Locate the cell with the specified text and output its [x, y] center coordinate. 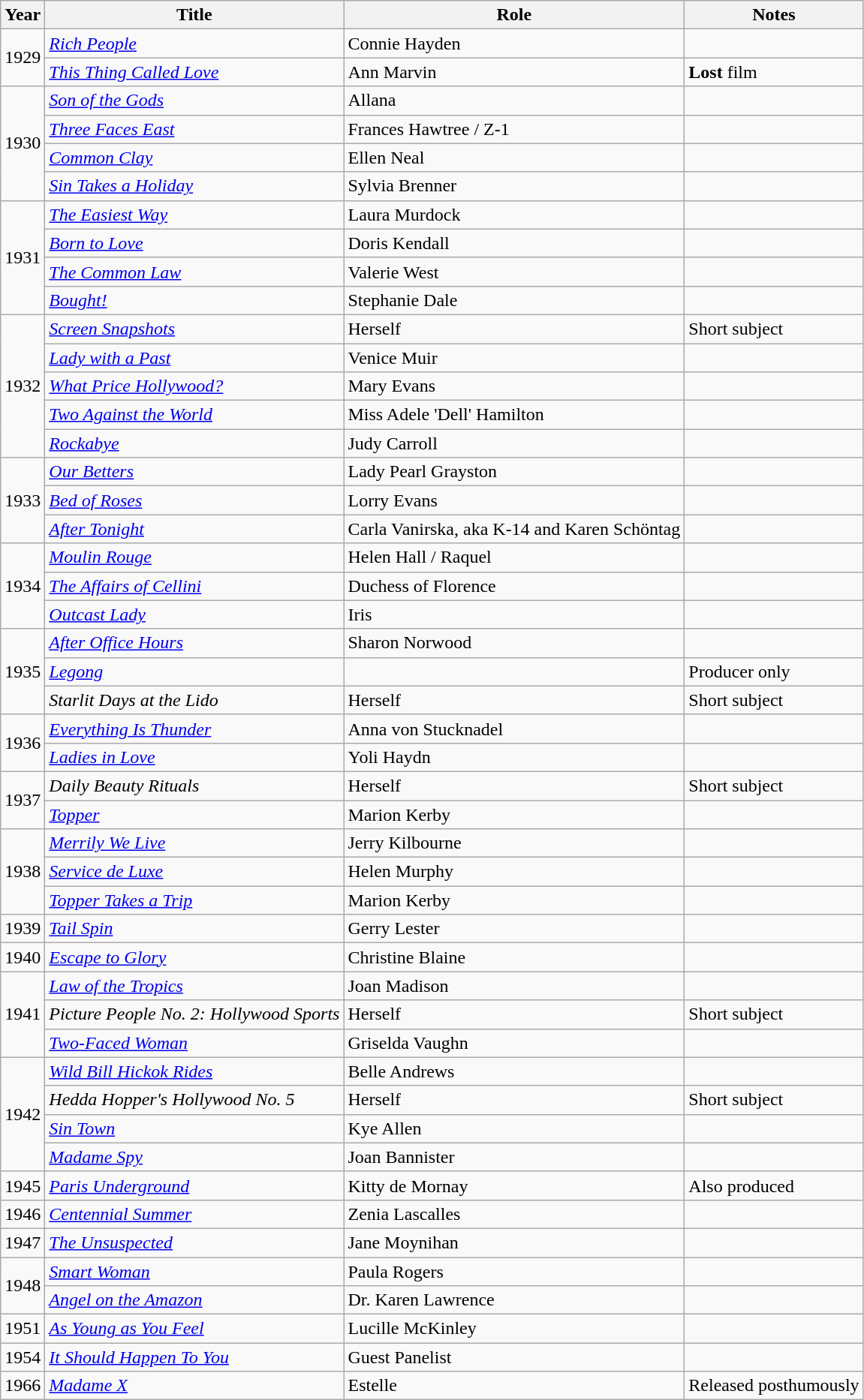
1946 [23, 1214]
The Easiest Way [194, 215]
Law of the Tropics [194, 986]
What Price Hollywood? [194, 386]
Anna von Stucknadel [514, 729]
Connie Hayden [514, 44]
Service de Luxe [194, 872]
1939 [23, 929]
Lost film [774, 72]
Son of the Gods [194, 101]
Role [514, 15]
Outcast Lady [194, 614]
After Tonight [194, 529]
1945 [23, 1185]
Bed of Roses [194, 500]
Joan Madison [514, 986]
Sin Takes a Holiday [194, 186]
Jerry Kilbourne [514, 843]
Sylvia Brenner [514, 186]
Zenia Lascalles [514, 1214]
Sharon Norwood [514, 643]
Venice Muir [514, 358]
Bought! [194, 300]
1937 [23, 800]
1966 [23, 1386]
1935 [23, 671]
Allana [514, 101]
The Common Law [194, 272]
Ann Marvin [514, 72]
1947 [23, 1242]
Lady Pearl Grayston [514, 472]
Topper [194, 814]
Legong [194, 671]
Kye Allen [514, 1128]
Yoli Haydn [514, 757]
Lady with a Past [194, 358]
Mary Evans [514, 386]
Moulin Rouge [194, 557]
This Thing Called Love [194, 72]
Merrily We Live [194, 843]
Estelle [514, 1386]
Helen Hall / Raquel [514, 557]
Wild Bill Hickok Rides [194, 1071]
Duchess of Florence [514, 586]
Daily Beauty Rituals [194, 786]
Ellen Neal [514, 158]
Miss Adele 'Dell' Hamilton [514, 415]
It Should Happen To You [194, 1357]
Ladies in Love [194, 757]
Released posthumously [774, 1386]
Centennial Summer [194, 1214]
Picture People No. 2: Hollywood Sports [194, 1014]
Rockabye [194, 443]
1936 [23, 743]
As Young as You Feel [194, 1329]
Title [194, 15]
Hedda Hopper's Hollywood No. 5 [194, 1100]
1938 [23, 872]
Laura Murdock [514, 215]
Jane Moynihan [514, 1242]
1954 [23, 1357]
Paula Rogers [514, 1272]
1934 [23, 586]
1942 [23, 1114]
Smart Woman [194, 1272]
Notes [774, 15]
Two-Faced Woman [194, 1043]
Three Faces East [194, 129]
Judy Carroll [514, 443]
1951 [23, 1329]
Madame X [194, 1386]
Also produced [774, 1185]
Christine Blaine [514, 957]
Joan Bannister [514, 1157]
Guest Panelist [514, 1357]
Madame Spy [194, 1157]
Common Clay [194, 158]
1940 [23, 957]
The Unsuspected [194, 1242]
1948 [23, 1286]
Our Betters [194, 472]
Gerry Lester [514, 929]
The Affairs of Cellini [194, 586]
Dr. Karen Lawrence [514, 1300]
After Office Hours [194, 643]
Doris Kendall [514, 243]
Year [23, 15]
1941 [23, 1014]
1932 [23, 386]
Starlit Days at the Lido [194, 700]
1931 [23, 257]
Lucille McKinley [514, 1329]
Kitty de Mornay [514, 1185]
Stephanie Dale [514, 300]
Griselda Vaughn [514, 1043]
Angel on the Amazon [194, 1300]
1933 [23, 500]
1929 [23, 58]
Two Against the World [194, 415]
Helen Murphy [514, 872]
Valerie West [514, 272]
Sin Town [194, 1128]
Paris Underground [194, 1185]
1930 [23, 143]
Lorry Evans [514, 500]
Screen Snapshots [194, 329]
Born to Love [194, 243]
Iris [514, 614]
Producer only [774, 671]
Belle Andrews [514, 1071]
Escape to Glory [194, 957]
Frances Hawtree / Z-1 [514, 129]
Tail Spin [194, 929]
Topper Takes a Trip [194, 900]
Rich People [194, 44]
Carla Vanirska, aka K-14 and Karen Schöntag [514, 529]
Everything Is Thunder [194, 729]
